Determine the (X, Y) coordinate at the center of the cell enclosing the given text.  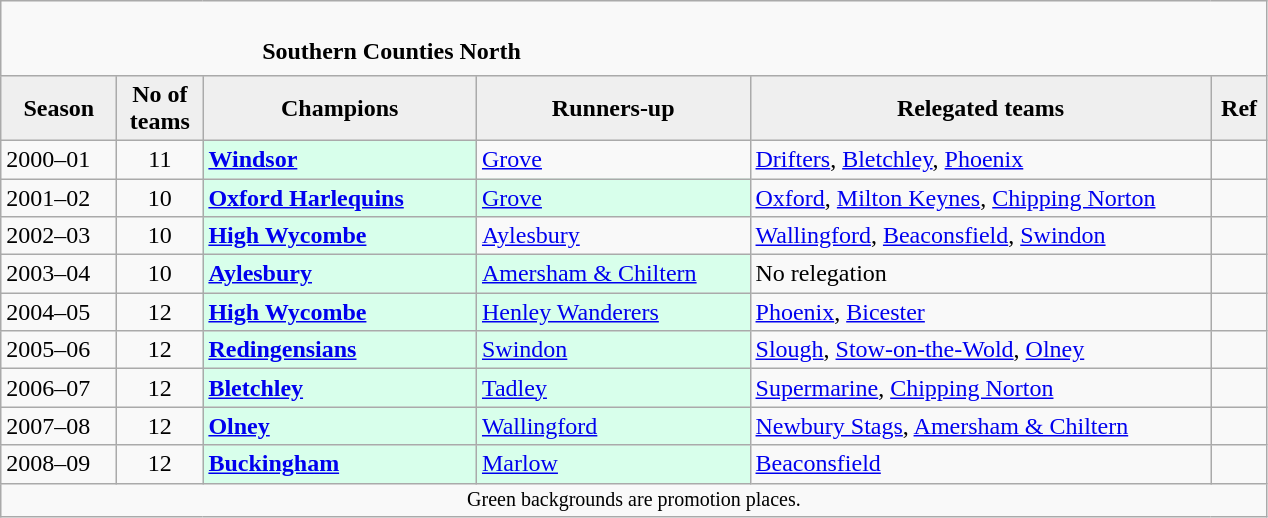
Drifters, Bletchley, Phoenix (980, 159)
Marlow (613, 464)
Oxford Harlequins (340, 197)
2001–02 (59, 197)
2003–04 (59, 274)
No relegation (980, 274)
2007–08 (59, 426)
Henley Wanderers (613, 312)
Relegated teams (980, 108)
2000–01 (59, 159)
Wallingford, Beaconsfield, Swindon (980, 236)
Wallingford (613, 426)
Redingensians (340, 350)
Season (59, 108)
2004–05 (59, 312)
Slough, Stow-on-the-Wold, Olney (980, 350)
Newbury Stags, Amersham & Chiltern (980, 426)
Tadley (613, 388)
Amersham & Chiltern (613, 274)
No of teams (160, 108)
Bletchley (340, 388)
Olney (340, 426)
Phoenix, Bicester (980, 312)
Supermarine, Chipping Norton (980, 388)
Oxford, Milton Keynes, Chipping Norton (980, 197)
Buckingham (340, 464)
Champions (340, 108)
2002–03 (59, 236)
Windsor (340, 159)
Runners-up (613, 108)
2005–06 (59, 350)
11 (160, 159)
Beaconsfield (980, 464)
Green backgrounds are promotion places. (634, 500)
Swindon (613, 350)
2008–09 (59, 464)
Ref (1239, 108)
2006–07 (59, 388)
